Search for the cell housing the specified text and yield its (X, Y) center coordinate. 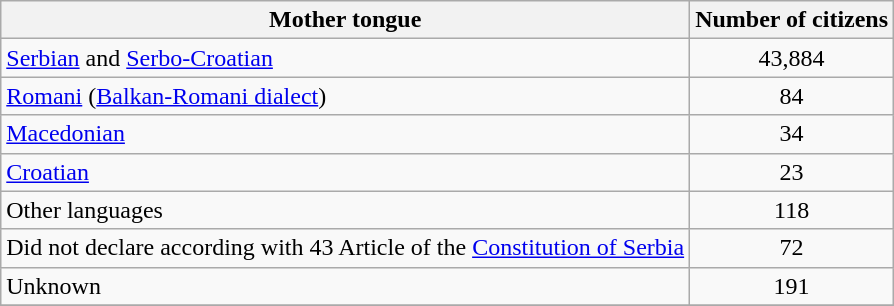
Romani (Balkan-Romani dialect) (346, 96)
118 (792, 210)
Serbian and Serbo-Croatian (346, 58)
Other languages (346, 210)
23 (792, 172)
Croatian (346, 172)
43,884 (792, 58)
Number of citizens (792, 20)
191 (792, 286)
Did not declare according with 43 Article of the Constitution of Serbia (346, 248)
Unknown (346, 286)
84 (792, 96)
Mother tongue (346, 20)
72 (792, 248)
34 (792, 134)
Macedonian (346, 134)
